Extract the [x, y] coordinate from the center of the cell holding the provided text.  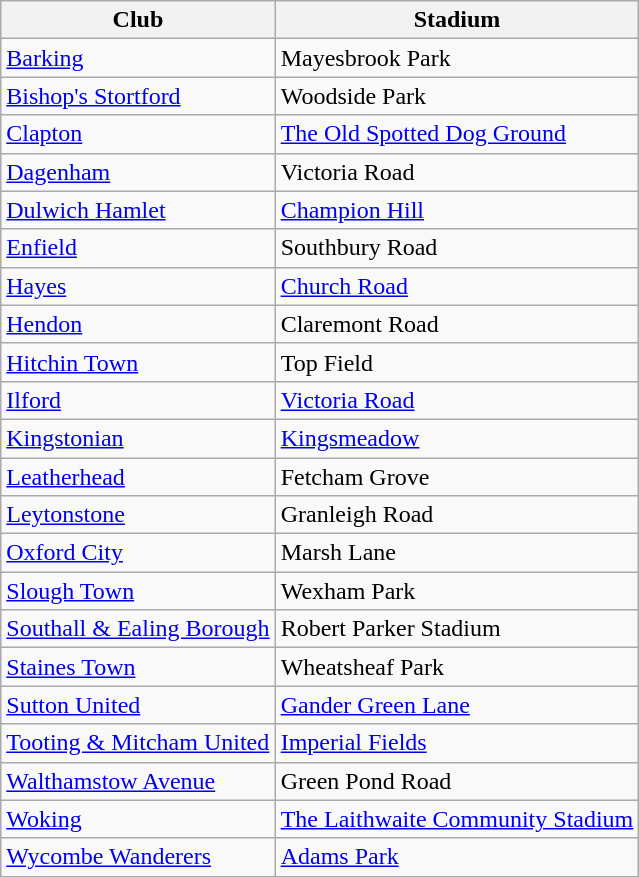
Ilford [138, 400]
Southbury Road [457, 248]
Robert Parker Stadium [457, 629]
Kingsmeadow [457, 438]
Bishop's Stortford [138, 96]
Staines Town [138, 667]
Imperial Fields [457, 743]
Granleigh Road [457, 515]
Church Road [457, 286]
Wheatsheaf Park [457, 667]
Hendon [138, 324]
Southall & Ealing Borough [138, 629]
Fetcham Grove [457, 477]
Adams Park [457, 857]
Top Field [457, 362]
The Old Spotted Dog Ground [457, 134]
Wycombe Wanderers [138, 857]
Woodside Park [457, 96]
Dulwich Hamlet [138, 210]
Champion Hill [457, 210]
Hayes [138, 286]
Green Pond Road [457, 781]
Walthamstow Avenue [138, 781]
Clapton [138, 134]
Woking [138, 819]
Gander Green Lane [457, 705]
Sutton United [138, 705]
Tooting & Mitcham United [138, 743]
Mayesbrook Park [457, 58]
Slough Town [138, 591]
Claremont Road [457, 324]
Wexham Park [457, 591]
Leatherhead [138, 477]
Stadium [457, 20]
Dagenham [138, 172]
Marsh Lane [457, 553]
Hitchin Town [138, 362]
The Laithwaite Community Stadium [457, 819]
Enfield [138, 248]
Oxford City [138, 553]
Club [138, 20]
Kingstonian [138, 438]
Barking [138, 58]
Leytonstone [138, 515]
